Determine the [X, Y] coordinate at the center of the cell enclosing the given text.  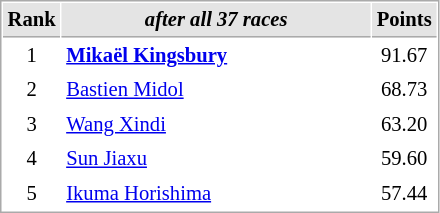
Points [404, 20]
Sun Jiaxu [216, 158]
63.20 [404, 124]
Mikaël Kingsbury [216, 56]
Bastien Midol [216, 90]
2 [32, 90]
after all 37 races [216, 20]
Ikuma Horishima [216, 194]
68.73 [404, 90]
59.60 [404, 158]
1 [32, 56]
91.67 [404, 56]
57.44 [404, 194]
Wang Xindi [216, 124]
4 [32, 158]
5 [32, 194]
3 [32, 124]
Rank [32, 20]
